Determine the (X, Y) coordinate at the center of the cell enclosing the given text.  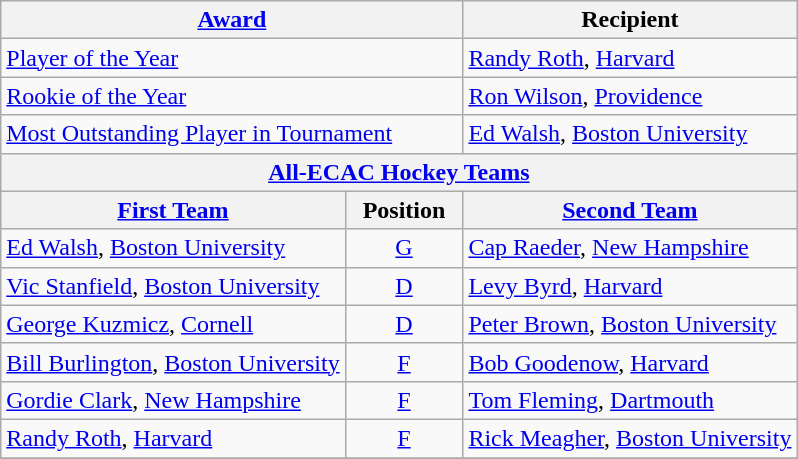
Tom Fleming, Dartmouth (630, 400)
Second Team (630, 210)
Rick Meagher, Boston University (630, 438)
All-ECAC Hockey Teams (399, 172)
First Team (173, 210)
G (404, 248)
Award (232, 20)
Rookie of the Year (232, 96)
Position (404, 210)
Ron Wilson, Providence (630, 96)
Peter Brown, Boston University (630, 324)
Recipient (630, 20)
Vic Stanfield, Boston University (173, 286)
Gordie Clark, New Hampshire (173, 400)
George Kuzmicz, Cornell (173, 324)
Most Outstanding Player in Tournament (232, 134)
Levy Byrd, Harvard (630, 286)
Cap Raeder, New Hampshire (630, 248)
Bob Goodenow, Harvard (630, 362)
Bill Burlington, Boston University (173, 362)
Player of the Year (232, 58)
